Pinpoint the cell where the given text exists, returning its [X, Y] midpoint coordinate. 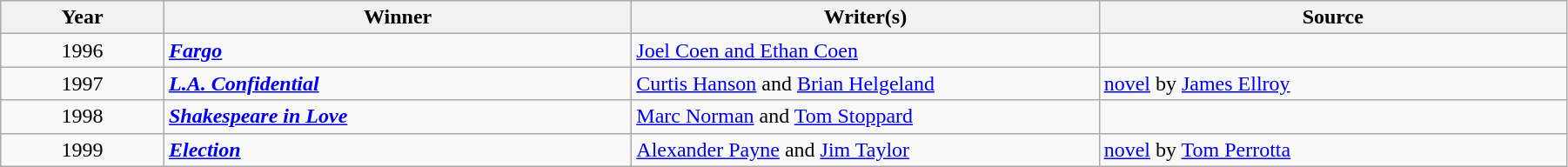
novel by Tom Perrotta [1333, 150]
Election [397, 150]
1997 [83, 83]
novel by James Ellroy [1333, 83]
Fargo [397, 50]
Shakespeare in Love [397, 117]
Writer(s) [865, 17]
Year [83, 17]
1996 [83, 50]
Winner [397, 17]
1998 [83, 117]
Source [1333, 17]
Joel Coen and Ethan Coen [865, 50]
L.A. Confidential [397, 83]
Curtis Hanson and Brian Helgeland [865, 83]
Alexander Payne and Jim Taylor [865, 150]
Marc Norman and Tom Stoppard [865, 117]
1999 [83, 150]
